Pinpoint the cell where the given text exists, returning its [X, Y] midpoint coordinate. 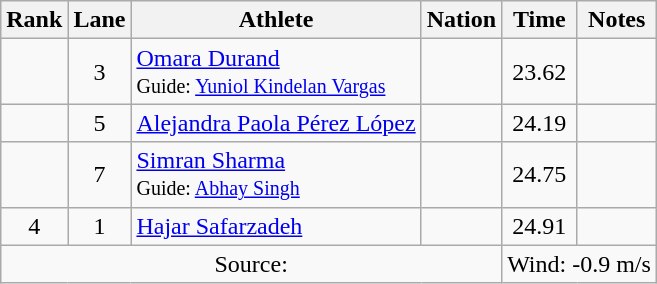
Notes [616, 20]
Lane [100, 20]
1 [100, 226]
Athlete [276, 20]
Simran SharmaGuide: Abhay Singh [276, 174]
Source: [252, 264]
23.62 [540, 72]
Omara DurandGuide: Yuniol Kindelan Vargas [276, 72]
24.91 [540, 226]
7 [100, 174]
4 [34, 226]
24.75 [540, 174]
Rank [34, 20]
Alejandra Paola Pérez López [276, 123]
5 [100, 123]
Wind: -0.9 m/s [580, 264]
Hajar Safarzadeh [276, 226]
3 [100, 72]
Nation [461, 20]
24.19 [540, 123]
Time [540, 20]
